Pinpoint the cell where the given text exists, returning its [x, y] midpoint coordinate. 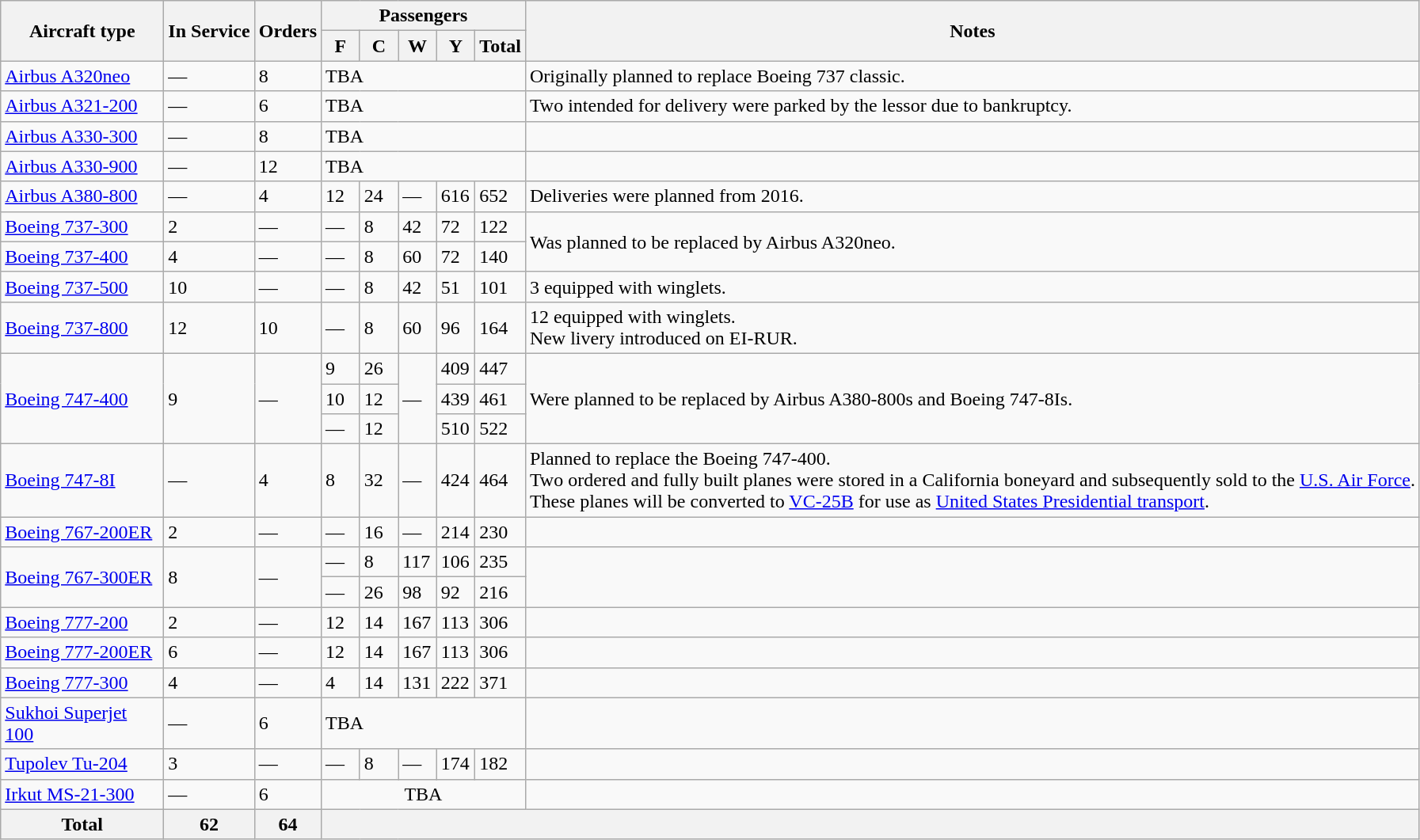
98 [418, 592]
106 [456, 562]
Airbus A320neo [82, 76]
117 [418, 562]
Orders [287, 31]
Boeing 767-200ER [82, 532]
64 [287, 824]
Boeing 737-800 [82, 328]
Notes [973, 31]
Passengers [424, 16]
510 [456, 429]
Boeing 767-300ER [82, 577]
Boeing 737-500 [82, 287]
12 equipped with winglets.New livery introduced on EI-RUR. [973, 328]
Airbus A330-900 [82, 166]
Airbus A321-200 [82, 106]
Boeing 747-400 [82, 398]
Tupolev Tu-204 [82, 764]
W [418, 46]
Deliveries were planned from 2016. [973, 196]
3 equipped with winglets. [973, 287]
464 [501, 481]
92 [456, 592]
101 [501, 287]
In Service [209, 31]
235 [501, 562]
Boeing 777-300 [82, 682]
Two intended for delivery were parked by the lessor due to bankruptcy. [973, 106]
214 [456, 532]
Was planned to be replaced by Airbus A320neo. [973, 241]
C [379, 46]
Y [456, 46]
131 [418, 682]
96 [456, 328]
Sukhoi Superjet 100 [82, 724]
Boeing 737-300 [82, 226]
Aircraft type [82, 31]
122 [501, 226]
3 [209, 764]
Boeing 747-8I [82, 481]
652 [501, 196]
Originally planned to replace Boeing 737 classic. [973, 76]
Were planned to be replaced by Airbus A380-800s and Boeing 747-8Is. [973, 398]
164 [501, 328]
Boeing 737-400 [82, 257]
461 [501, 398]
447 [501, 368]
16 [379, 532]
32 [379, 481]
409 [456, 368]
140 [501, 257]
Irkut MS-21-300 [82, 794]
174 [456, 764]
62 [209, 824]
Airbus A330-300 [82, 136]
182 [501, 764]
Boeing 777-200 [82, 622]
522 [501, 429]
F [341, 46]
616 [456, 196]
Boeing 777-200ER [82, 652]
51 [456, 287]
Airbus A380-800 [82, 196]
222 [456, 682]
424 [456, 481]
216 [501, 592]
439 [456, 398]
24 [379, 196]
230 [501, 532]
371 [501, 682]
